Extract the (X, Y) coordinate from the center of the cell holding the provided text.  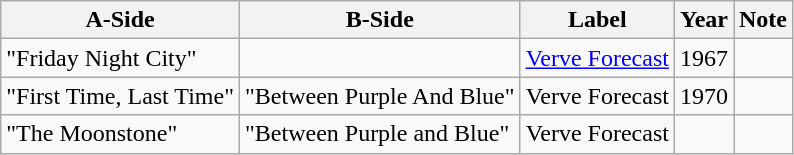
Label (597, 20)
"The Moonstone" (120, 134)
A-Side (120, 20)
"Between Purple and Blue" (380, 134)
"First Time, Last Time" (120, 96)
B-Side (380, 20)
Year (704, 20)
Note (764, 20)
"Friday Night City" (120, 58)
1967 (704, 58)
"Between Purple And Blue" (380, 96)
1970 (704, 96)
